Determine the [x, y] coordinate at the center of the cell enclosing the given text.  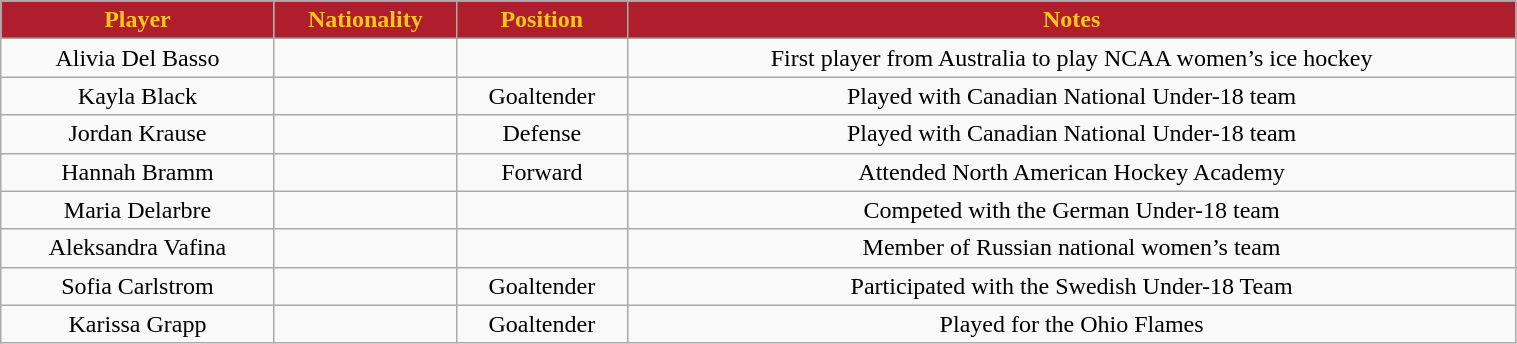
Competed with the German Under-18 team [1072, 210]
First player from Australia to play NCAA women’s ice hockey [1072, 58]
Member of Russian national women’s team [1072, 248]
Maria Delarbre [138, 210]
Forward [542, 172]
Aleksandra Vafina [138, 248]
Jordan Krause [138, 134]
Hannah Bramm [138, 172]
Participated with the Swedish Under-18 Team [1072, 286]
Alivia Del Basso [138, 58]
Nationality [365, 20]
Attended North American Hockey Academy [1072, 172]
Played for the Ohio Flames [1072, 324]
Karissa Grapp [138, 324]
Sofia Carlstrom [138, 286]
Notes [1072, 20]
Defense [542, 134]
Kayla Black [138, 96]
Position [542, 20]
Player [138, 20]
